Locate the cell with the specified text and output its (x, y) center coordinate. 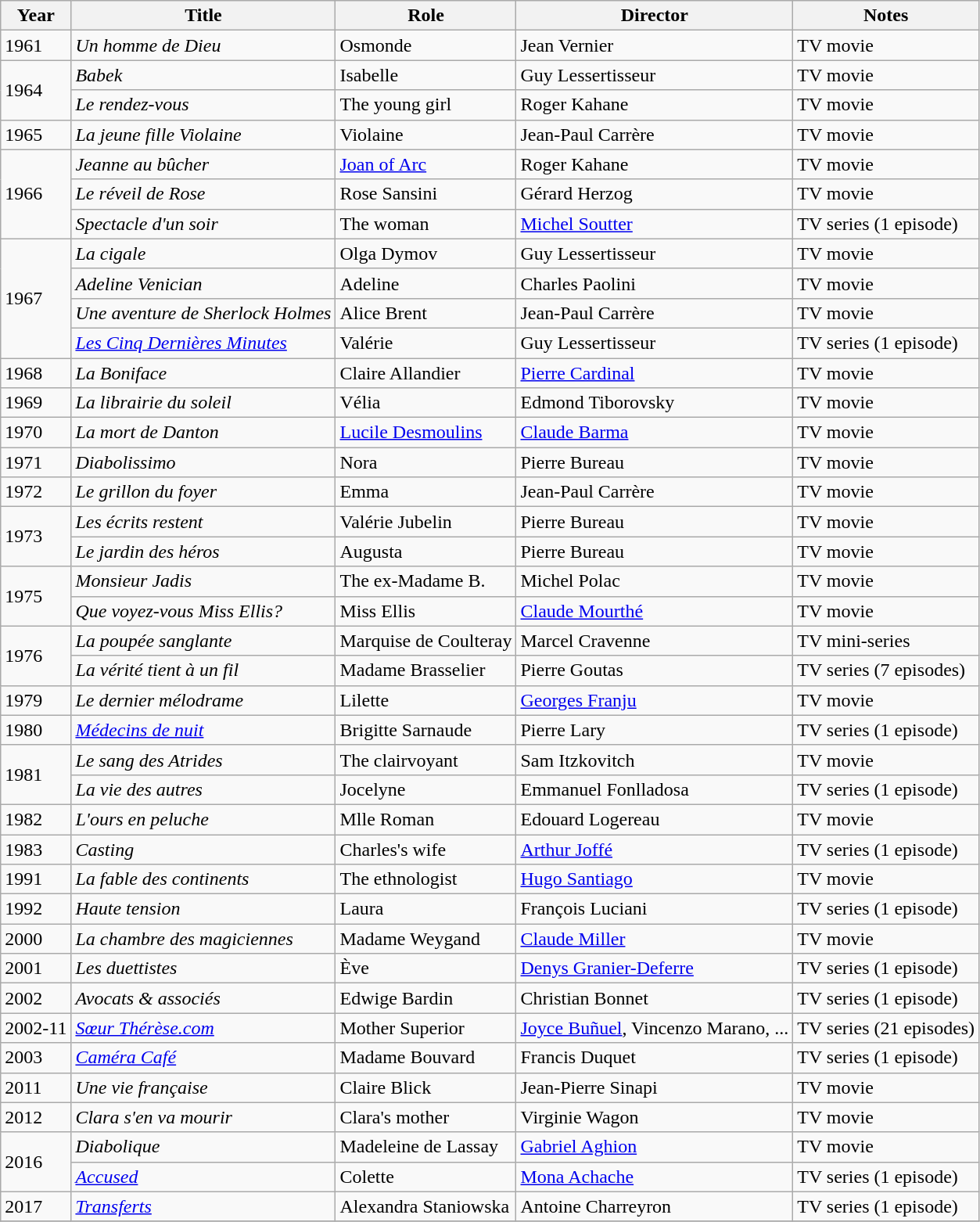
Accused (203, 1177)
2012 (36, 1117)
1964 (36, 90)
Mlle Roman (425, 819)
The young girl (425, 105)
Avocats & associés (203, 998)
Notes (886, 16)
1981 (36, 775)
Virginie Wagon (655, 1117)
1972 (36, 492)
Hugo Santiago (655, 879)
Une aventure de Sherlock Holmes (203, 313)
Adeline Venician (203, 283)
1968 (36, 373)
Jean Vernier (655, 45)
Le dernier mélodrame (203, 700)
TV mini-series (886, 641)
Antoine Charreyron (655, 1206)
Marcel Cravenne (655, 641)
2016 (36, 1162)
Casting (203, 849)
La librairie du soleil (203, 403)
Charles's wife (425, 849)
La fable des continents (203, 879)
Madeleine de Lassay (425, 1147)
Emmanuel Fonlladosa (655, 789)
Marquise de Coulteray (425, 641)
Les duettistes (203, 969)
Diabolissimo (203, 462)
Georges Franju (655, 700)
Adeline (425, 283)
Francis Duquet (655, 1058)
Isabelle (425, 75)
Osmonde (425, 45)
Valérie Jubelin (425, 522)
La Boniface (203, 373)
Violaine (425, 135)
Clara's mother (425, 1117)
Madame Bouvard (425, 1058)
La poupée sanglante (203, 641)
1979 (36, 700)
TV series (21 episodes) (886, 1028)
1975 (36, 596)
Médecins de nuit (203, 730)
1967 (36, 298)
Emma (425, 492)
Rose Sansini (425, 194)
La cigale (203, 253)
Mother Superior (425, 1028)
1966 (36, 194)
The woman (425, 224)
Le sang des Atrides (203, 760)
Jocelyne (425, 789)
Pierre Cardinal (655, 373)
Gérard Herzog (655, 194)
Title (203, 16)
1992 (36, 909)
Nora (425, 462)
Madame Brasselier (425, 670)
Claude Mourthé (655, 611)
Le grillon du foyer (203, 492)
Les écrits restent (203, 522)
Edwige Bardin (425, 998)
1982 (36, 819)
Mona Achache (655, 1177)
Claire Blick (425, 1087)
Caméra Café (203, 1058)
1969 (36, 403)
Director (655, 16)
1965 (36, 135)
Lucile Desmoulins (425, 433)
Charles Paolini (655, 283)
Le rendez-vous (203, 105)
1961 (36, 45)
1973 (36, 537)
Michel Polac (655, 581)
Colette (425, 1177)
Alexandra Staniowska (425, 1206)
Christian Bonnet (655, 998)
The ex-Madame B. (425, 581)
1976 (36, 656)
2002 (36, 998)
2011 (36, 1087)
Role (425, 16)
Sœur Thérèse.com (203, 1028)
Lilette (425, 700)
Augusta (425, 552)
2017 (36, 1206)
Le jardin des héros (203, 552)
2002-11 (36, 1028)
TV series (7 episodes) (886, 670)
Denys Granier-Deferre (655, 969)
Un homme de Dieu (203, 45)
Une vie française (203, 1087)
Year (36, 16)
Laura (425, 909)
Que voyez-vous Miss Ellis? (203, 611)
Diabolique (203, 1147)
Edouard Logereau (655, 819)
Transferts (203, 1206)
The ethnologist (425, 879)
Arthur Joffé (655, 849)
Pierre Goutas (655, 670)
Claire Allandier (425, 373)
Sam Itzkovitch (655, 760)
Les Cinq Dernières Minutes (203, 343)
Claude Barma (655, 433)
Pierre Lary (655, 730)
La mort de Danton (203, 433)
1983 (36, 849)
Joyce Buñuel, Vincenzo Marano, ... (655, 1028)
2001 (36, 969)
Monsieur Jadis (203, 581)
Madame Weygand (425, 939)
Babek (203, 75)
Haute tension (203, 909)
Jean-Pierre Sinapi (655, 1087)
Vélia (425, 403)
Joan of Arc (425, 164)
2003 (36, 1058)
Miss Ellis (425, 611)
Valérie (425, 343)
La chambre des magiciennes (203, 939)
Gabriel Aghion (655, 1147)
Jeanne au bûcher (203, 164)
La jeune fille Violaine (203, 135)
La vérité tient à un fil (203, 670)
Brigitte Sarnaude (425, 730)
1970 (36, 433)
L'ours en peluche (203, 819)
Spectacle d'un soir (203, 224)
François Luciani (655, 909)
2000 (36, 939)
La vie des autres (203, 789)
Claude Miller (655, 939)
Clara s'en va mourir (203, 1117)
Michel Soutter (655, 224)
1991 (36, 879)
Edmond Tiborovsky (655, 403)
The clairvoyant (425, 760)
Olga Dymov (425, 253)
Alice Brent (425, 313)
Le réveil de Rose (203, 194)
Ève (425, 969)
1980 (36, 730)
1971 (36, 462)
